Search for the cell housing the specified text and yield its (X, Y) center coordinate. 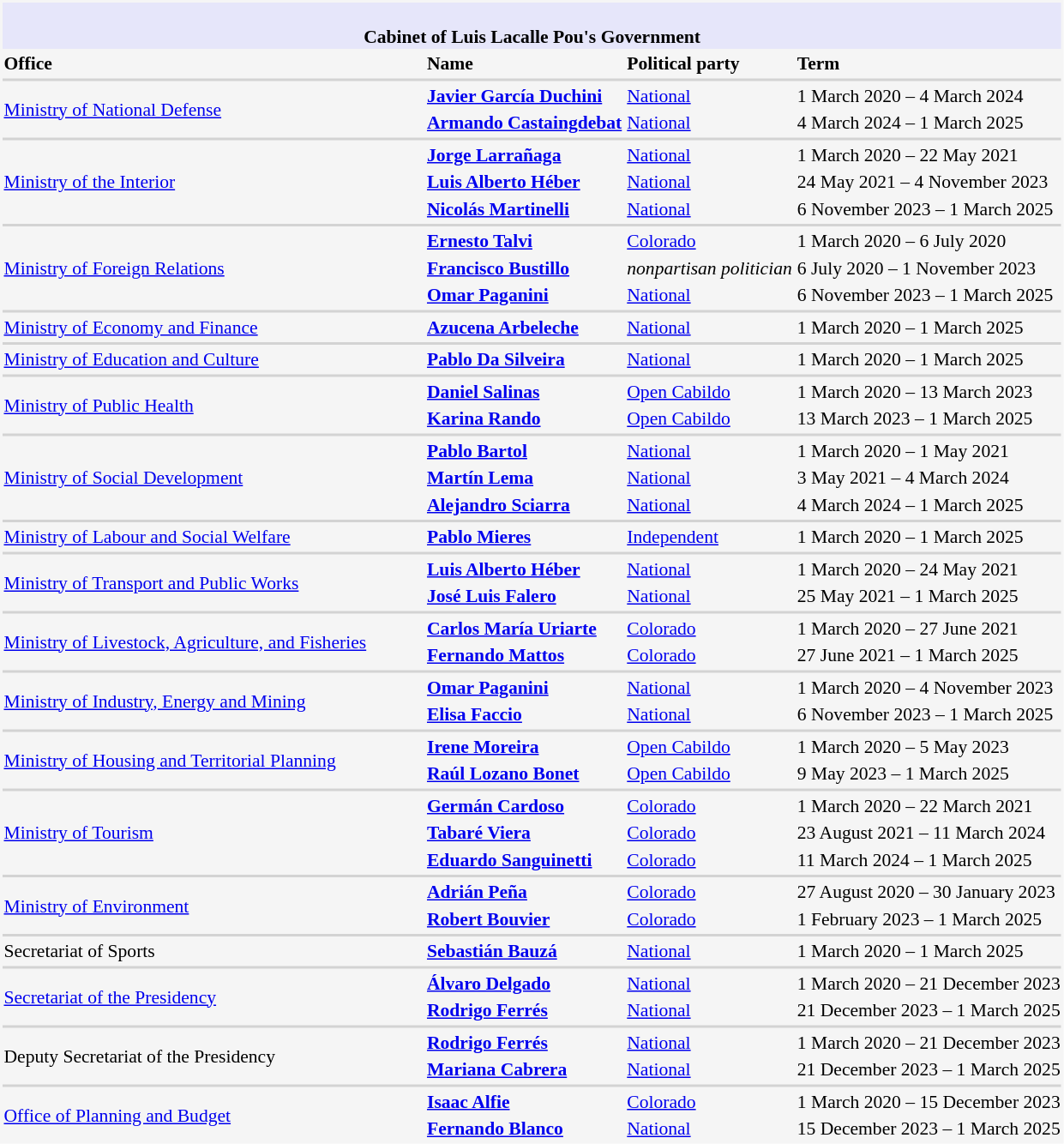
1 March 2020 – 6 July 2020 (929, 241)
Jorge Larrañaga (524, 154)
Name (524, 63)
Ministry of Economy and Finance (213, 328)
Robert Bouvier (524, 919)
Ministry of Education and Culture (213, 359)
Office of Planning and Budget (213, 1115)
1 March 2020 – 27 June 2021 (929, 628)
nonpartisan politician (710, 268)
Ministry of the Interior (213, 182)
27 August 2020 – 30 January 2023 (929, 892)
Cabinet of Luis Lacalle Pou's Government (532, 26)
1 March 2020 – 24 May 2021 (929, 569)
Ministry of Social Development (213, 479)
Nicolás Martinelli (524, 209)
Ministry of Transport and Public Works (213, 583)
Elisa Faccio (524, 714)
Deputy Secretariat of the Presidency (213, 1057)
Ministry of Environment (213, 906)
Pablo Bartol (524, 451)
15 December 2023 – 1 March 2025 (929, 1129)
Sebastián Bauzá (524, 951)
9 May 2023 – 1 March 2025 (929, 774)
Fernando Blanco (524, 1129)
Ministry of Labour and Social Welfare (213, 537)
11 March 2024 – 1 March 2025 (929, 859)
25 May 2021 – 1 March 2025 (929, 596)
1 March 2020 – 22 March 2021 (929, 806)
Ministry of Housing and Territorial Planning (213, 760)
23 August 2021 – 11 March 2024 (929, 833)
6 July 2020 – 1 November 2023 (929, 268)
Martín Lema (524, 478)
Carlos María Uriarte (524, 628)
Fernando Mattos (524, 655)
Tabaré Viera (524, 833)
24 May 2021 – 4 November 2023 (929, 182)
Azucena Arbeleche (524, 328)
1 March 2020 – 13 March 2023 (929, 391)
1 March 2020 – 15 December 2023 (929, 1101)
1 March 2020 – 22 May 2021 (929, 154)
13 March 2023 – 1 March 2025 (929, 418)
Alejandro Sciarra (524, 504)
Ministry of Livestock, Agriculture, and Fisheries (213, 641)
1 March 2020 – 1 May 2021 (929, 451)
Raúl Lozano Bonet (524, 774)
Irene Moreira (524, 746)
Adrián Peña (524, 892)
1 February 2023 – 1 March 2025 (929, 919)
Independent (710, 537)
Pablo Da Silveira (524, 359)
Ernesto Talvi (524, 241)
Isaac Alfie (524, 1101)
Javier García Duchini (524, 96)
27 June 2021 – 1 March 2025 (929, 655)
Term (929, 63)
1 March 2020 – 5 May 2023 (929, 746)
Armando Castaingdebat (524, 123)
José Luis Falero (524, 596)
Ministry of Foreign Relations (213, 268)
Daniel Salinas (524, 391)
Ministry of Industry, Energy and Mining (213, 701)
Ministry of Tourism (213, 834)
Álvaro Delgado (524, 983)
Ministry of National Defense (213, 110)
1 March 2020 – 4 March 2024 (929, 96)
Pablo Mieres (524, 537)
Ministry of Public Health (213, 405)
Francisco Bustillo (524, 268)
Mariana Cabrera (524, 1069)
1 March 2020 – 4 November 2023 (929, 688)
Office (213, 63)
Political party (710, 63)
Eduardo Sanguinetti (524, 859)
Secretariat of Sports (213, 951)
Secretariat of the Presidency (213, 996)
Karina Rando (524, 418)
Germán Cardoso (524, 806)
3 May 2021 – 4 March 2024 (929, 478)
